Determine the (X, Y) coordinate at the center of the cell enclosing the given text.  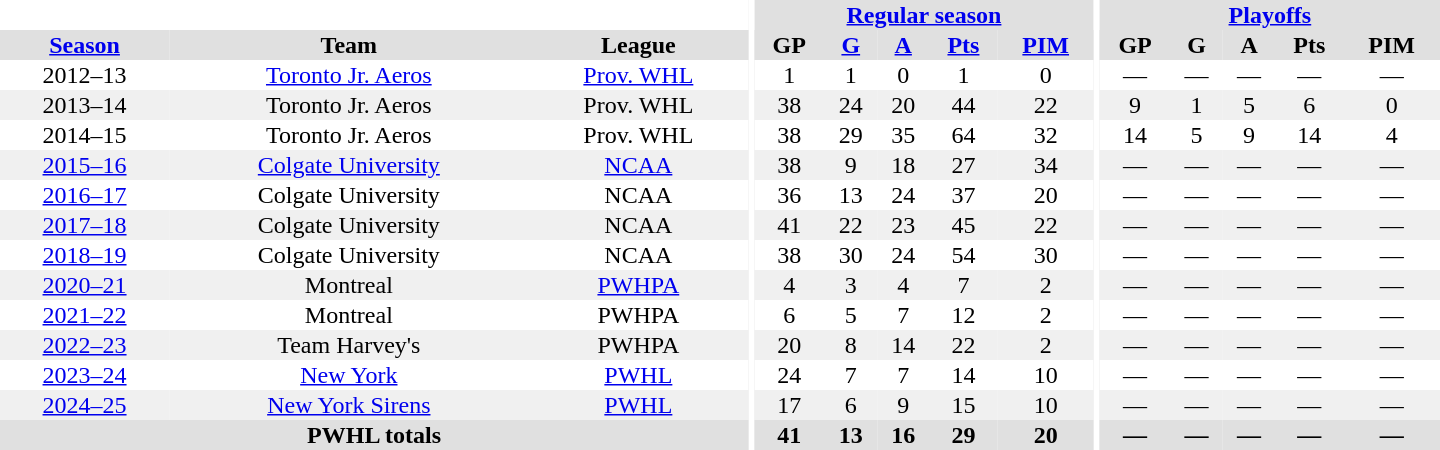
2012–13 (84, 75)
2020–21 (84, 285)
2023–24 (84, 375)
New York Sirens (348, 405)
18 (903, 165)
54 (963, 255)
44 (963, 105)
Team Harvey's (348, 345)
2018–19 (84, 255)
Team (348, 45)
34 (1046, 165)
2021–22 (84, 315)
Regular season (924, 15)
2016–17 (84, 195)
2015–16 (84, 165)
23 (903, 225)
2013–14 (84, 105)
17 (790, 405)
16 (903, 435)
2022–23 (84, 345)
36 (790, 195)
8 (851, 345)
32 (1046, 135)
League (639, 45)
64 (963, 135)
Playoffs (1270, 15)
PWHL totals (374, 435)
37 (963, 195)
27 (963, 165)
Season (84, 45)
2017–18 (84, 225)
2014–15 (84, 135)
3 (851, 285)
12 (963, 315)
35 (903, 135)
2024–25 (84, 405)
45 (963, 225)
New York (348, 375)
15 (963, 405)
